Pinpoint the cell where the given text exists, returning its [X, Y] midpoint coordinate. 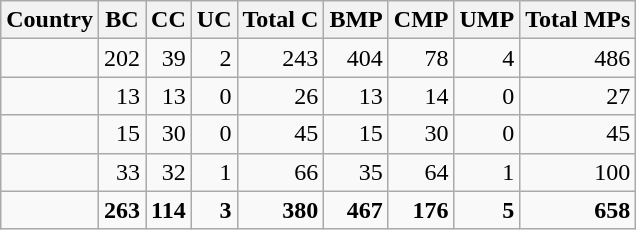
33 [122, 172]
66 [280, 172]
14 [421, 96]
2 [214, 58]
Total C [280, 20]
UMP [487, 20]
176 [421, 210]
39 [169, 58]
3 [214, 210]
100 [578, 172]
467 [356, 210]
CMP [421, 20]
Total MPs [578, 20]
5 [487, 210]
32 [169, 172]
35 [356, 172]
UC [214, 20]
404 [356, 58]
Country [50, 20]
BC [122, 20]
263 [122, 210]
380 [280, 210]
BMP [356, 20]
64 [421, 172]
CC [169, 20]
658 [578, 210]
243 [280, 58]
202 [122, 58]
4 [487, 58]
78 [421, 58]
27 [578, 96]
26 [280, 96]
114 [169, 210]
486 [578, 58]
